Scan for the cell matching the given text and deliver its [x, y] coordinate at center. 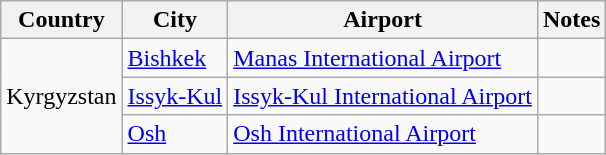
City [175, 20]
Bishkek [175, 58]
Kyrgyzstan [62, 96]
Country [62, 20]
Issyk-Kul International Airport [383, 96]
Manas International Airport [383, 58]
Notes [571, 20]
Issyk-Kul [175, 96]
Osh [175, 134]
Airport [383, 20]
Osh International Airport [383, 134]
